Return (X, Y) of the center of cell containing provided text 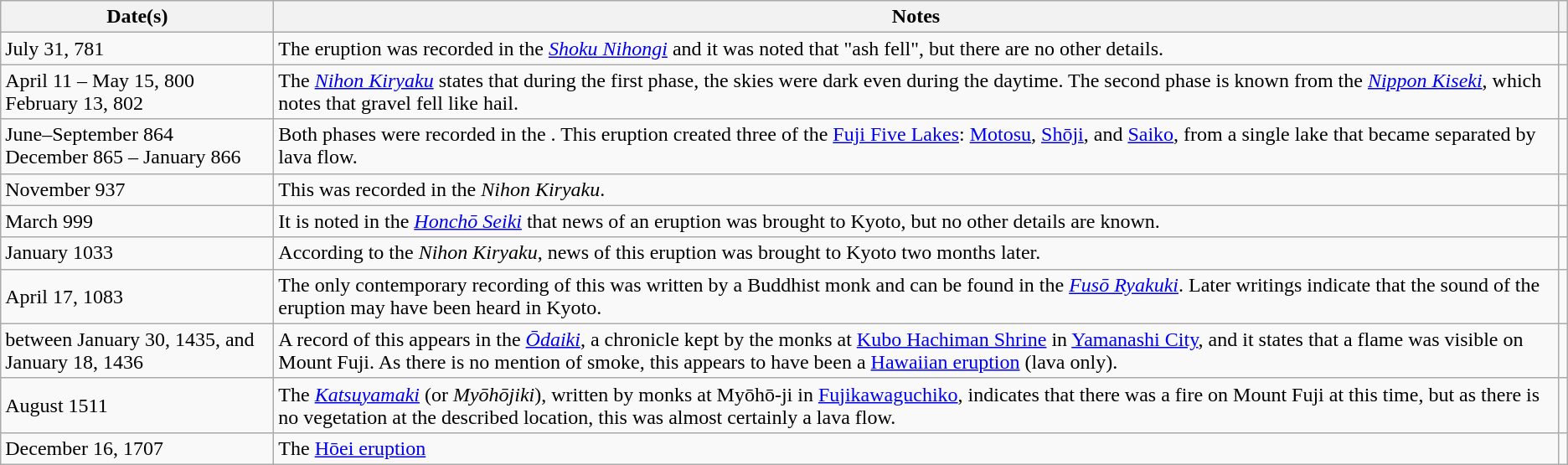
November 937 (137, 189)
December 16, 1707 (137, 448)
This was recorded in the Nihon Kiryaku. (916, 189)
January 1033 (137, 253)
between January 30, 1435, and January 18, 1436 (137, 350)
The eruption was recorded in the Shoku Nihongi and it was noted that "ash fell", but there are no other details. (916, 49)
August 1511 (137, 406)
The Hōei eruption (916, 448)
Date(s) (137, 17)
June–September 864December 865 – January 866 (137, 146)
It is noted in the Honchō Seiki that news of an eruption was brought to Kyoto, but no other details are known. (916, 221)
March 999 (137, 221)
According to the Nihon Kiryaku, news of this eruption was brought to Kyoto two months later. (916, 253)
April 17, 1083 (137, 297)
Notes (916, 17)
April 11 – May 15, 800February 13, 802 (137, 92)
July 31, 781 (137, 49)
